Determine the [x, y] coordinate at the center of the cell enclosing the given text.  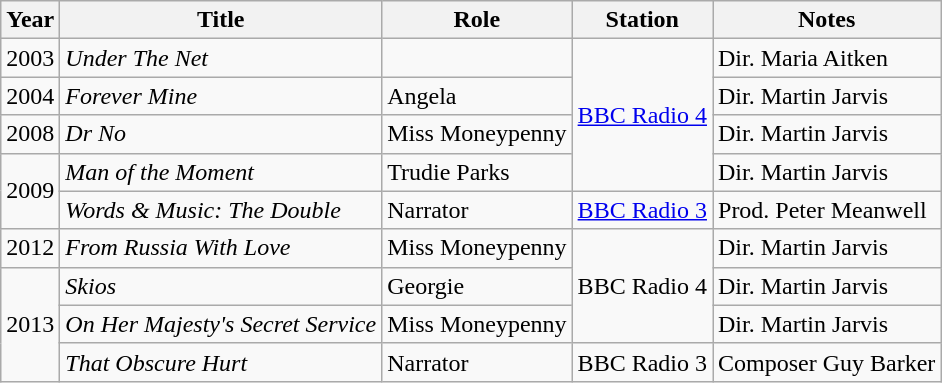
On Her Majesty's Secret Service [221, 324]
2009 [30, 191]
Georgie [477, 286]
2012 [30, 248]
Prod. Peter Meanwell [826, 210]
Dr No [221, 134]
2013 [30, 324]
Man of the Moment [221, 172]
Angela [477, 96]
That Obscure Hurt [221, 362]
Trudie Parks [477, 172]
2003 [30, 58]
2004 [30, 96]
Skios [221, 286]
Title [221, 20]
From Russia With Love [221, 248]
Notes [826, 20]
Year [30, 20]
Role [477, 20]
Composer Guy Barker [826, 362]
2008 [30, 134]
Words & Music: The Double [221, 210]
Forever Mine [221, 96]
Under The Net [221, 58]
Station [642, 20]
Dir. Maria Aitken [826, 58]
